Return the [X, Y] coordinate for the center point of the cell that contains the specified text.  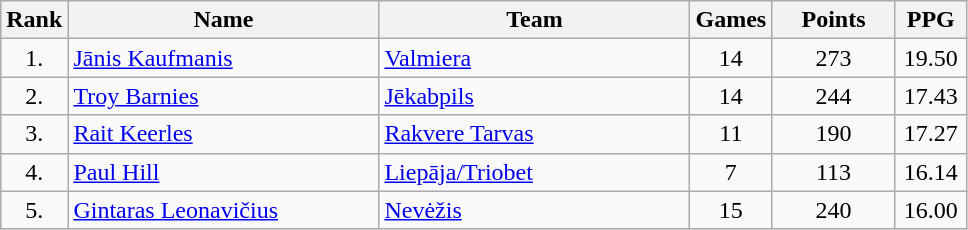
244 [834, 96]
Rakvere Tarvas [534, 134]
1. [34, 58]
190 [834, 134]
5. [34, 210]
17.27 [930, 134]
Rait Keerles [224, 134]
240 [834, 210]
PPG [930, 20]
Name [224, 20]
273 [834, 58]
Jēkabpils [534, 96]
3. [34, 134]
15 [731, 210]
Rank [34, 20]
16.14 [930, 172]
Paul Hill [224, 172]
Gintaras Leonavičius [224, 210]
Nevėžis [534, 210]
11 [731, 134]
Team [534, 20]
17.43 [930, 96]
113 [834, 172]
Valmiera [534, 58]
2. [34, 96]
Jānis Kaufmanis [224, 58]
Liepāja/Triobet [534, 172]
19.50 [930, 58]
Troy Barnies [224, 96]
16.00 [930, 210]
Games [731, 20]
7 [731, 172]
4. [34, 172]
Points [834, 20]
